Extract the [X, Y] coordinate from the center of the cell holding the provided text.  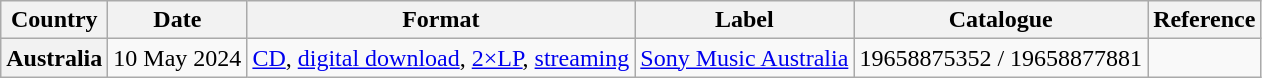
Format [441, 20]
10 May 2024 [178, 58]
Date [178, 20]
Label [744, 20]
Sony Music Australia [744, 58]
CD, digital download, 2×LP, streaming [441, 58]
Reference [1204, 20]
19658875352 / 19658877881 [1001, 58]
Australia [54, 58]
Country [54, 20]
Catalogue [1001, 20]
